Identify which cell holds the provided text, then report its [x, y] central coordinate. 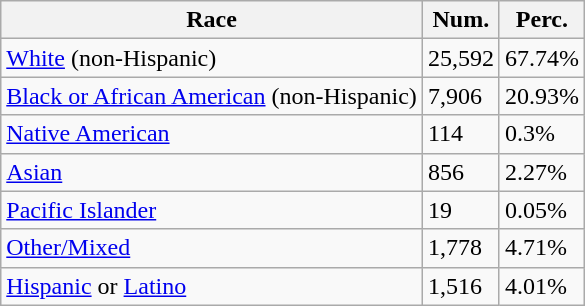
4.71% [542, 248]
Other/Mixed [212, 248]
Black or African American (non-Hispanic) [212, 96]
Race [212, 20]
1,516 [460, 286]
0.3% [542, 134]
856 [460, 172]
Native American [212, 134]
20.93% [542, 96]
White (non-Hispanic) [212, 58]
1,778 [460, 248]
Pacific Islander [212, 210]
0.05% [542, 210]
19 [460, 210]
Asian [212, 172]
Hispanic or Latino [212, 286]
2.27% [542, 172]
114 [460, 134]
25,592 [460, 58]
Perc. [542, 20]
67.74% [542, 58]
7,906 [460, 96]
4.01% [542, 286]
Num. [460, 20]
